Capture the cell that displays the provided text and extract its [x, y] central coordinate. 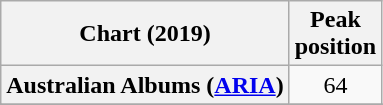
Peakposition [335, 34]
Australian Albums (ARIA) [145, 85]
64 [335, 85]
Chart (2019) [145, 34]
